Search for the cell housing the specified text and yield its [X, Y] center coordinate. 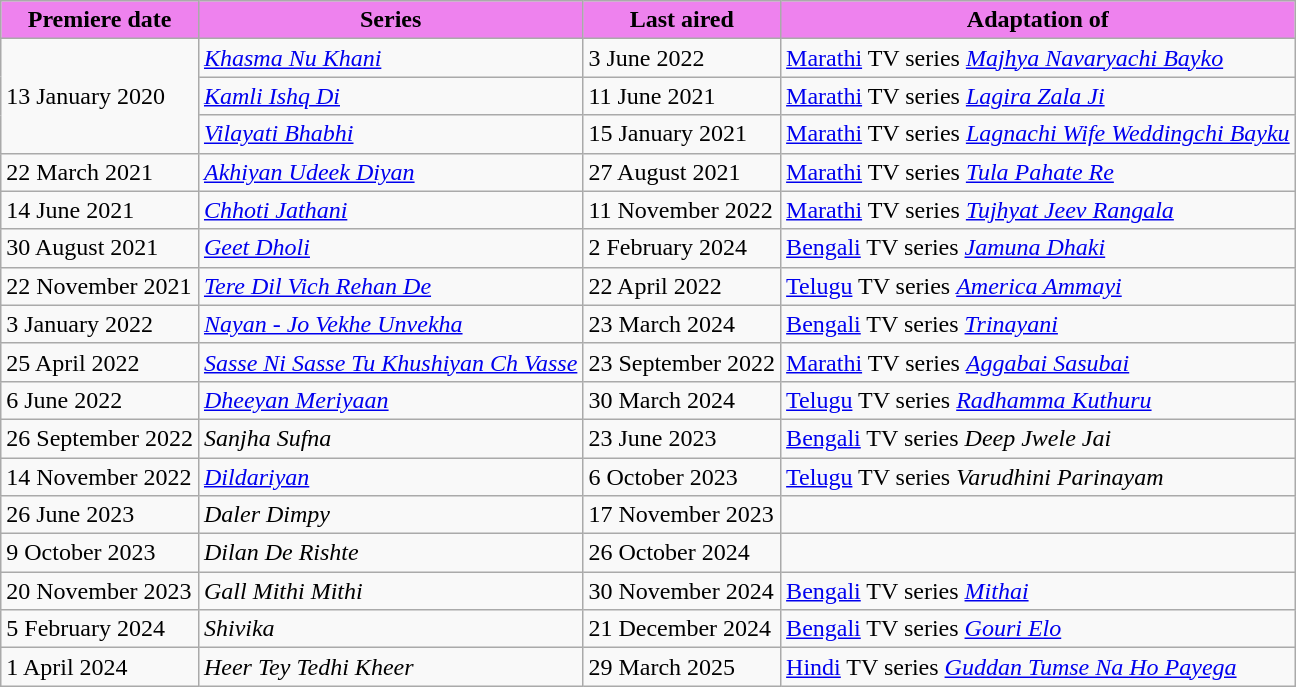
23 June 2023 [682, 438]
23 March 2024 [682, 324]
26 June 2023 [100, 515]
Chhoti Jathani [390, 210]
Shivika [390, 629]
Bengali TV series Trinayani [1038, 324]
30 March 2024 [682, 400]
Gall Mithi Mithi [390, 591]
Vilayati Bhabhi [390, 134]
Marathi TV series Majhya Navaryachi Bayko [1038, 58]
9 October 2023 [100, 553]
25 April 2022 [100, 362]
Telugu TV series Varudhini Parinayam [1038, 477]
Akhiyan Udeek Diyan [390, 172]
Sasse Ni Sasse Tu Khushiyan Ch Vasse [390, 362]
22 March 2021 [100, 172]
3 January 2022 [100, 324]
Daler Dimpy [390, 515]
20 November 2023 [100, 591]
Bengali TV series Gouri Elo [1038, 629]
22 April 2022 [682, 286]
13 January 2020 [100, 96]
27 August 2021 [682, 172]
6 June 2022 [100, 400]
29 March 2025 [682, 667]
6 October 2023 [682, 477]
Marathi TV series Aggabai Sasubai [1038, 362]
22 November 2021 [100, 286]
11 June 2021 [682, 96]
Sanjha Sufna [390, 438]
Premiere date [100, 20]
Telugu TV series Radhamma Kuthuru [1038, 400]
Geet Dholi [390, 248]
14 June 2021 [100, 210]
Last aired [682, 20]
Dheeyan Meriyaan [390, 400]
23 September 2022 [682, 362]
30 August 2021 [100, 248]
Tere Dil Vich Rehan De [390, 286]
Marathi TV series Tula Pahate Re [1038, 172]
Marathi TV series Tujhyat Jeev Rangala [1038, 210]
21 December 2024 [682, 629]
Khasma Nu Khani [390, 58]
Adaptation of [1038, 20]
Hindi TV series Guddan Tumse Na Ho Payega [1038, 667]
Kamli Ishq Di [390, 96]
Bengali TV series Mithai [1038, 591]
Telugu TV series America Ammayi [1038, 286]
15 January 2021 [682, 134]
Heer Tey Tedhi Kheer [390, 667]
Dilan De Rishte [390, 553]
17 November 2023 [682, 515]
Marathi TV series Lagnachi Wife Weddingchi Bayku [1038, 134]
30 November 2024 [682, 591]
Marathi TV series Lagira Zala Ji [1038, 96]
Dildariyan [390, 477]
2 February 2024 [682, 248]
14 November 2022 [100, 477]
Bengali TV series Jamuna Dhaki [1038, 248]
Series [390, 20]
5 February 2024 [100, 629]
Bengali TV series Deep Jwele Jai [1038, 438]
11 November 2022 [682, 210]
26 October 2024 [682, 553]
1 April 2024 [100, 667]
3 June 2022 [682, 58]
26 September 2022 [100, 438]
Nayan - Jo Vekhe Unvekha [390, 324]
